Return [X, Y] of the center of cell containing provided text 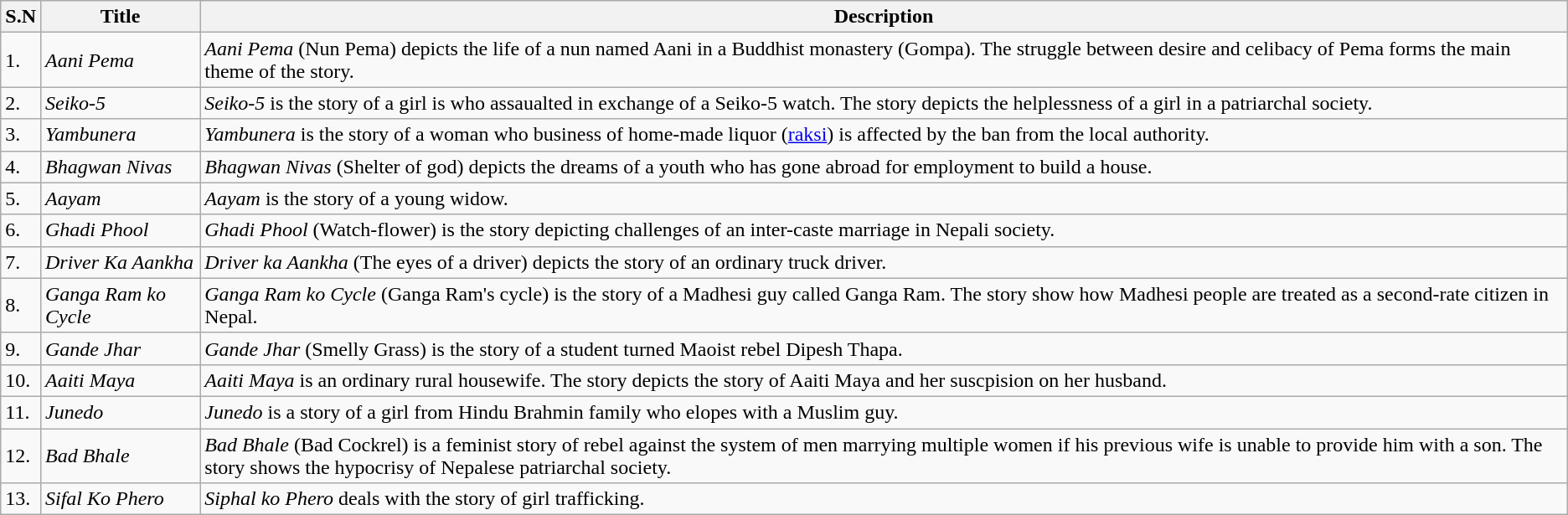
Aayam [120, 198]
Description [884, 17]
Aani Pema [120, 60]
Seiko-5 [120, 103]
Sifal Ko Phero [120, 499]
Driver Ka Aankha [120, 262]
Siphal ko Phero deals with the story of girl trafficking. [884, 499]
Title [120, 17]
Bhagwan Nivas [120, 167]
Yambunera is the story of a woman who business of home-made liquor (raksi) is affected by the ban from the local authority. [884, 135]
6. [21, 230]
Aaiti Maya is an ordinary rural housewife. The story depicts the story of Aaiti Maya and her suscpision on her husband. [884, 380]
Gande Jhar (Smelly Grass) is the story of a student turned Maoist rebel Dipesh Thapa. [884, 348]
7. [21, 262]
10. [21, 380]
4. [21, 167]
1. [21, 60]
Gande Jhar [120, 348]
3. [21, 135]
Aayam is the story of a young widow. [884, 198]
Driver ka Aankha (The eyes of a driver) depicts the story of an ordinary truck driver. [884, 262]
12. [21, 456]
13. [21, 499]
Ghadi Phool [120, 230]
Aaiti Maya [120, 380]
Yambunera [120, 135]
11. [21, 412]
8. [21, 305]
Junedo is a story of a girl from Hindu Brahmin family who elopes with a Muslim guy. [884, 412]
Bhagwan Nivas (Shelter of god) depicts the dreams of a youth who has gone abroad for employment to build a house. [884, 167]
Ganga Ram ko Cycle [120, 305]
9. [21, 348]
Bad Bhale [120, 456]
Junedo [120, 412]
5. [21, 198]
Ghadi Phool (Watch-flower) is the story depicting challenges of an inter-caste marriage in Nepali society. [884, 230]
S.N [21, 17]
2. [21, 103]
